Return [X, Y] of the center of cell containing provided text 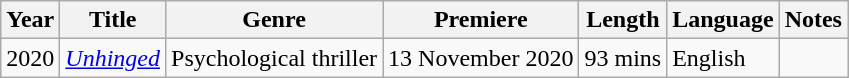
13 November 2020 [481, 58]
Genre [274, 20]
Psychological thriller [274, 58]
Length [623, 20]
Language [723, 20]
English [723, 58]
Year [30, 20]
Premiere [481, 20]
93 mins [623, 58]
2020 [30, 58]
Notes [813, 20]
Title [113, 20]
Unhinged [113, 58]
